From the cell containing the given text, extract its center point as [x, y] coordinate. 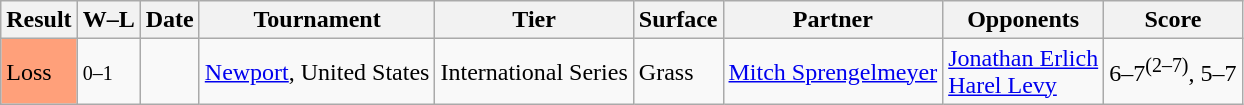
Newport, United States [317, 72]
Mitch Sprengelmeyer [833, 72]
Opponents [1024, 20]
Surface [678, 20]
Loss [39, 72]
Jonathan Erlich Harel Levy [1024, 72]
Date [170, 20]
Result [39, 20]
Grass [678, 72]
Tournament [317, 20]
6–7(2–7), 5–7 [1173, 72]
Score [1173, 20]
Partner [833, 20]
International Series [534, 72]
W–L [108, 20]
Tier [534, 20]
0–1 [108, 72]
